Pinpoint the cell where the given text exists, returning its (x, y) midpoint coordinate. 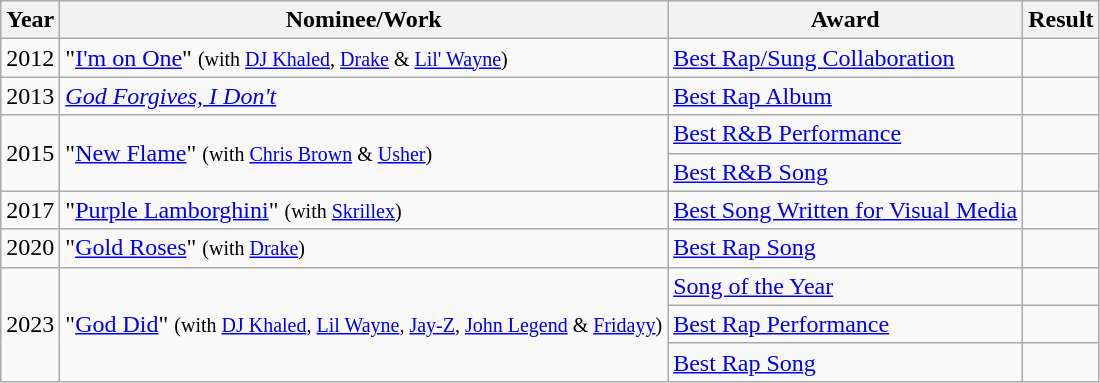
Best R&B Performance (846, 134)
"Purple Lamborghini" (with Skrillex) (364, 210)
Best Song Written for Visual Media (846, 210)
2012 (30, 58)
Best Rap Album (846, 96)
Award (846, 20)
Best Rap Performance (846, 324)
2020 (30, 248)
2017 (30, 210)
Result (1061, 20)
God Forgives, I Don't (364, 96)
2013 (30, 96)
"New Flame" (with Chris Brown & Usher) (364, 153)
Year (30, 20)
"God Did" (with DJ Khaled, Lil Wayne, Jay-Z, John Legend & Fridayy) (364, 324)
Best Rap/Sung Collaboration (846, 58)
Nominee/Work (364, 20)
2015 (30, 153)
Best R&B Song (846, 172)
2023 (30, 324)
"Gold Roses" (with Drake) (364, 248)
"I'm on One" (with DJ Khaled, Drake & Lil' Wayne) (364, 58)
Song of the Year (846, 286)
